Detect which cell encompasses the target text, then output its [X, Y] center coordinate. 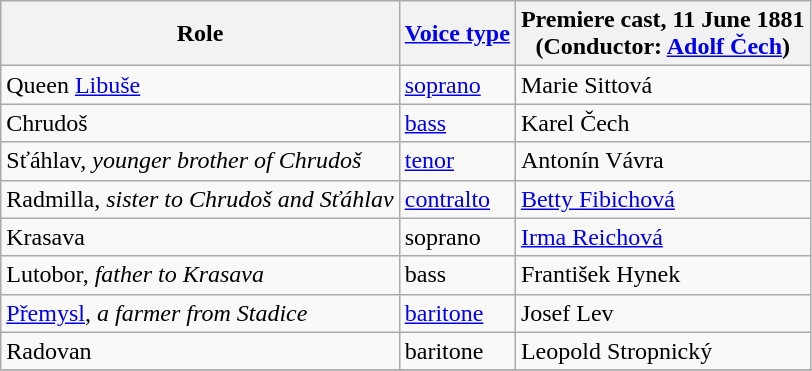
Marie Sittová [662, 85]
Premiere cast, 11 June 1881(Conductor: Adolf Čech) [662, 34]
Radovan [200, 351]
Antonín Vávra [662, 161]
Irma Reichová [662, 237]
Sťáhlav, younger brother of Chrudoš [200, 161]
Voice type [457, 34]
Přemysl, a farmer from Stadice [200, 313]
František Hynek [662, 275]
Betty Fibichová [662, 199]
Chrudoš [200, 123]
Krasava [200, 237]
Leopold Stropnický [662, 351]
Role [200, 34]
Radmilla, sister to Chrudoš and Sťáhlav [200, 199]
Josef Lev [662, 313]
contralto [457, 199]
Lutobor, father to Krasava [200, 275]
Karel Čech [662, 123]
tenor [457, 161]
Queen Libuše [200, 85]
